Determine the (X, Y) coordinate at the center of the cell enclosing the given text.  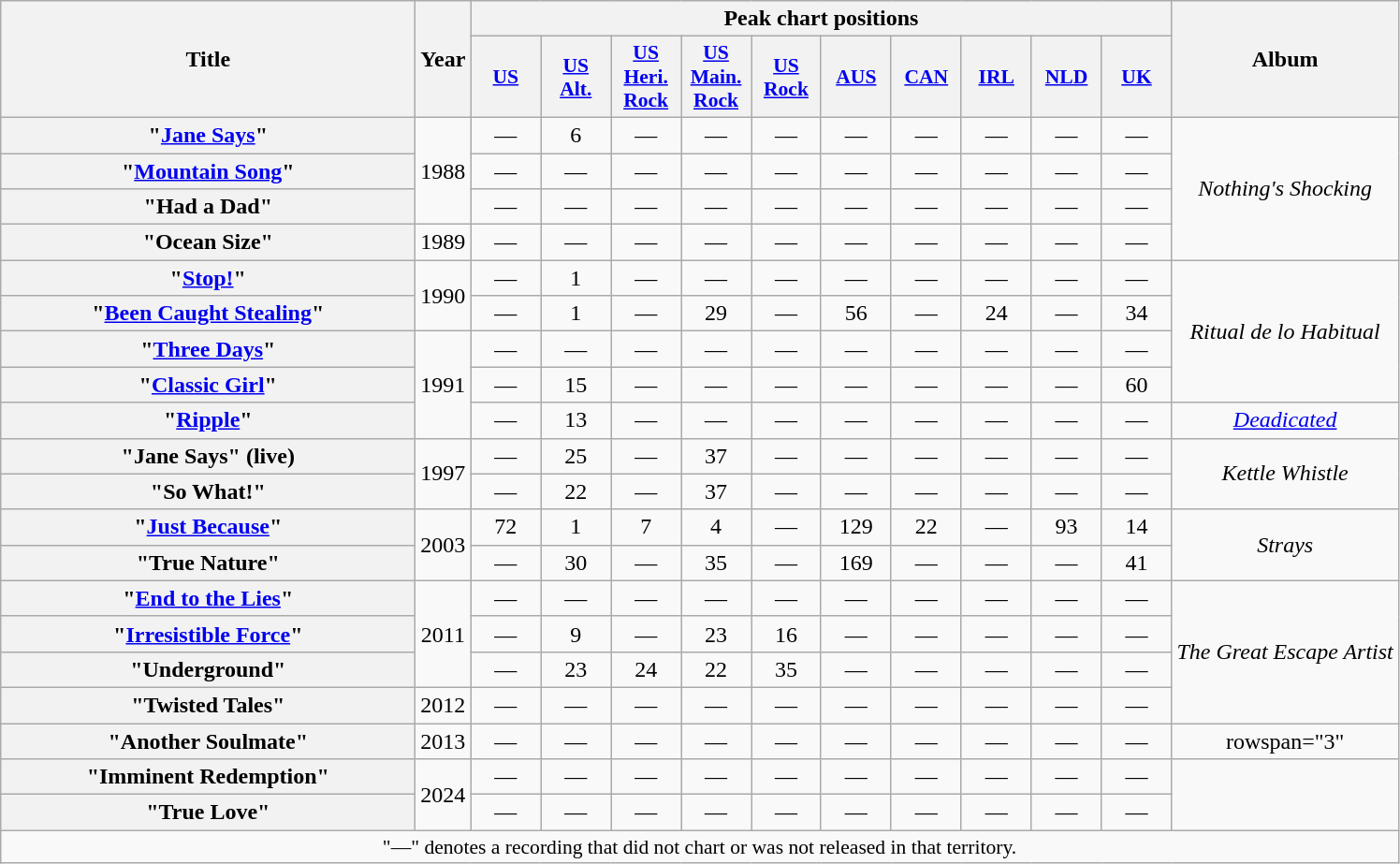
13 (576, 420)
56 (855, 314)
25 (576, 456)
"Three Days" (208, 349)
1997 (444, 474)
4 (717, 527)
41 (1136, 563)
IRL (996, 77)
USRock (786, 77)
NLD (1067, 77)
Ritual de lo Habitual (1285, 331)
29 (717, 314)
"Been Caught Stealing" (208, 314)
"Ocean Size" (208, 242)
"End to the Lies" (208, 598)
Album (1285, 60)
"Jane Says" (live) (208, 456)
USMain. Rock (717, 77)
2011 (444, 634)
"Ripple" (208, 420)
34 (1136, 314)
Peak chart positions (822, 19)
2024 (444, 795)
1990 (444, 296)
"Stop!" (208, 278)
USAlt. (576, 77)
6 (576, 135)
16 (786, 634)
"Irresistible Force" (208, 634)
1988 (444, 170)
"Another Soulmate" (208, 740)
1991 (444, 385)
Deadicated (1285, 420)
"So What!" (208, 491)
"Underground" (208, 669)
CAN (926, 77)
2013 (444, 740)
60 (1136, 385)
72 (505, 527)
USHeri. Rock (646, 77)
15 (576, 385)
US (505, 77)
UK (1136, 77)
"Classic Girl" (208, 385)
30 (576, 563)
14 (1136, 527)
Nothing's Shocking (1285, 188)
"Mountain Song" (208, 171)
169 (855, 563)
9 (576, 634)
"True Love" (208, 813)
"Just Because" (208, 527)
Strays (1285, 545)
"True Nature" (208, 563)
"Had a Dad" (208, 207)
7 (646, 527)
"—" denotes a recording that did not chart or was not released in that territory. (700, 847)
Year (444, 60)
rowspan="3" (1285, 740)
Kettle Whistle (1285, 474)
2003 (444, 545)
The Great Escape Artist (1285, 652)
"Twisted Tales" (208, 705)
2012 (444, 705)
AUS (855, 77)
"Jane Says" (208, 135)
"Imminent Redemption" (208, 777)
1989 (444, 242)
93 (1067, 527)
Title (208, 60)
129 (855, 527)
